Identify which cell holds the provided text, then report its (x, y) central coordinate. 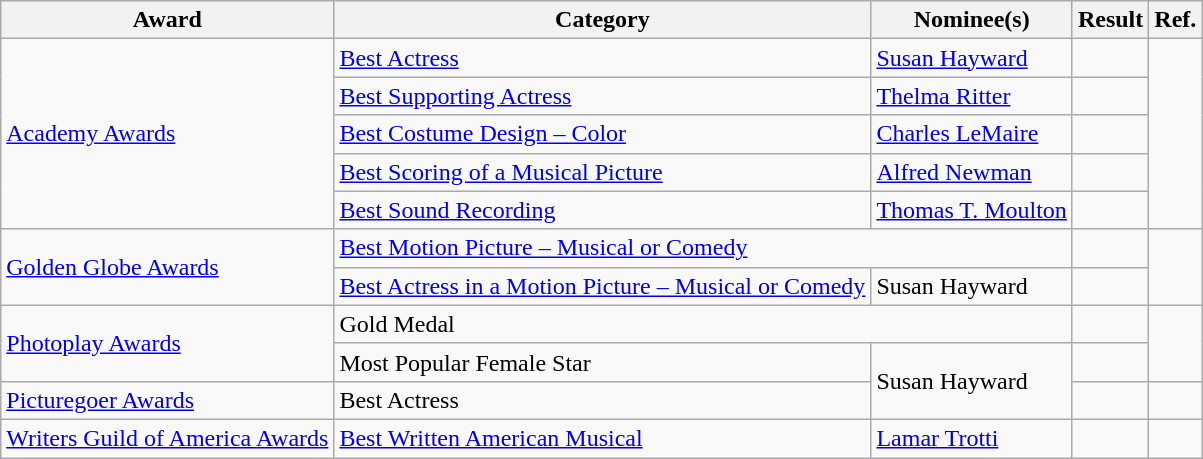
Best Sound Recording (602, 210)
Golden Globe Awards (168, 267)
Most Popular Female Star (602, 362)
Award (168, 20)
Charles LeMaire (972, 134)
Lamar Trotti (972, 438)
Gold Medal (704, 324)
Academy Awards (168, 134)
Best Written American Musical (602, 438)
Writers Guild of America Awards (168, 438)
Best Scoring of a Musical Picture (602, 172)
Thelma Ritter (972, 96)
Best Supporting Actress (602, 96)
Ref. (1176, 20)
Best Actress in a Motion Picture – Musical or Comedy (602, 286)
Alfred Newman (972, 172)
Nominee(s) (972, 20)
Photoplay Awards (168, 343)
Category (602, 20)
Best Costume Design – Color (602, 134)
Best Motion Picture – Musical or Comedy (704, 248)
Picturegoer Awards (168, 400)
Result (1110, 20)
Thomas T. Moulton (972, 210)
